Identify which cell holds the provided text, then report its (X, Y) central coordinate. 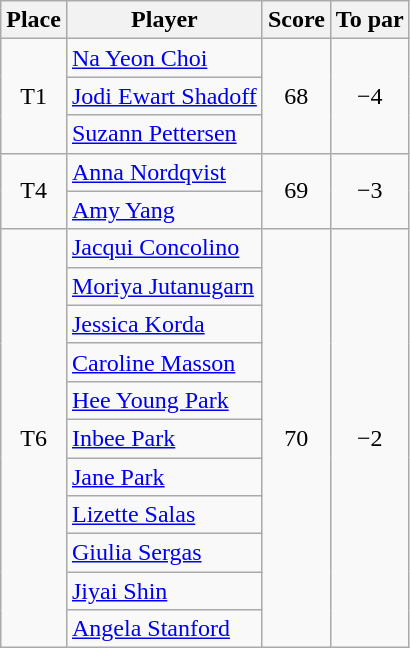
Anna Nordqvist (164, 172)
−2 (370, 438)
Giulia Sergas (164, 553)
Jodi Ewart Shadoff (164, 96)
Place (34, 20)
T6 (34, 438)
−3 (370, 191)
Jane Park (164, 477)
Moriya Jutanugarn (164, 286)
Player (164, 20)
T4 (34, 191)
Angela Stanford (164, 629)
Caroline Masson (164, 362)
70 (296, 438)
T1 (34, 96)
Inbee Park (164, 438)
68 (296, 96)
Score (296, 20)
Jessica Korda (164, 324)
Jacqui Concolino (164, 248)
To par (370, 20)
Lizette Salas (164, 515)
Jiyai Shin (164, 591)
Amy Yang (164, 210)
69 (296, 191)
Suzann Pettersen (164, 134)
Na Yeon Choi (164, 58)
−4 (370, 96)
Hee Young Park (164, 400)
